Detect which cell encompasses the target text, then output its (X, Y) center coordinate. 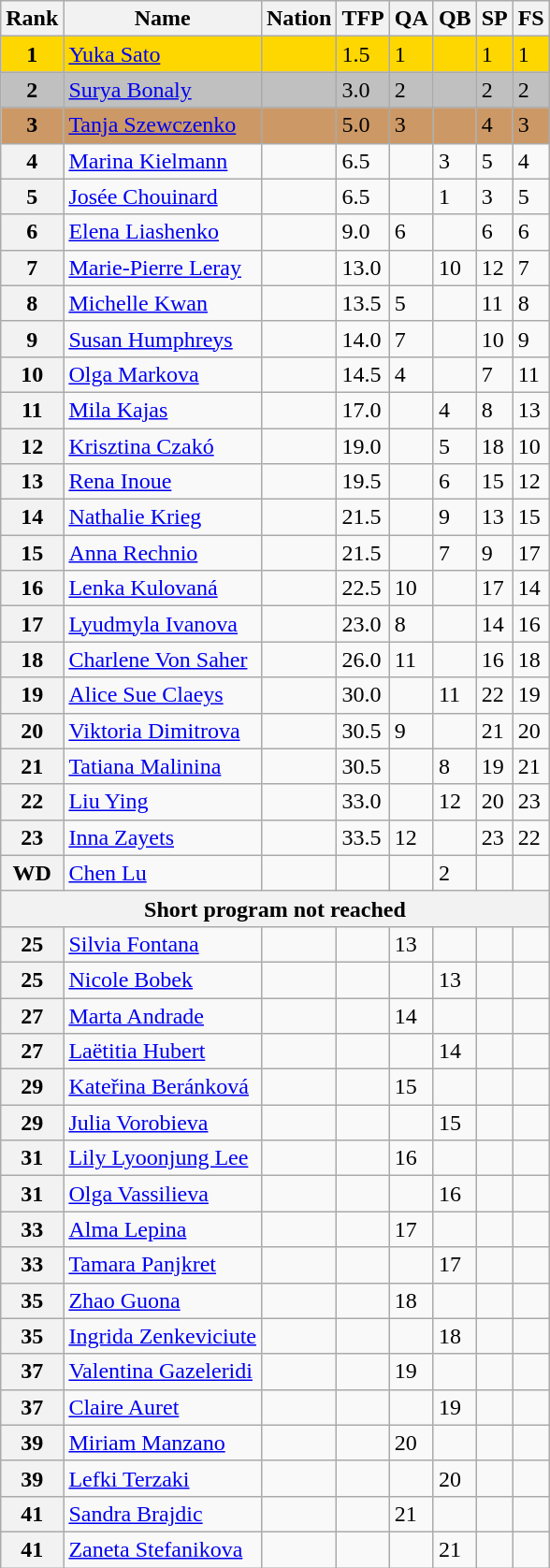
Lyudmyla Ivanova (163, 624)
Lily Lyoonjung Lee (163, 1158)
Charlene Von Saher (163, 660)
19.5 (363, 482)
14.5 (363, 374)
14.0 (363, 339)
Laëtitia Hubert (163, 1052)
Nicole Bobek (163, 980)
Viktoria Dimitrova (163, 731)
Name (163, 19)
Alma Lepina (163, 1229)
Marta Andrade (163, 1015)
Chen Lu (163, 873)
Zhao Guona (163, 1300)
Julia Vorobieva (163, 1123)
SP (494, 19)
QB (455, 19)
13.5 (363, 303)
Kateřina Beránková (163, 1087)
Mila Kajas (163, 410)
Nathalie Krieg (163, 517)
9.0 (363, 232)
Lenka Kulovaná (163, 588)
Rank (32, 19)
5.0 (363, 125)
QA (412, 19)
Miriam Manzano (163, 1443)
Sandra Brajdic (163, 1514)
Inna Zayets (163, 837)
Alice Sue Claeys (163, 695)
1.5 (363, 54)
Rena Inoue (163, 482)
Olga Markova (163, 374)
Valentina Gazeleridi (163, 1372)
Lefki Terzaki (163, 1478)
3.0 (363, 90)
Silvia Fontana (163, 944)
Liu Ying (163, 802)
Marina Kielmann (163, 161)
Claire Auret (163, 1407)
Michelle Kwan (163, 303)
Tanja Szewczenko (163, 125)
23.0 (363, 624)
WD (32, 873)
FS (531, 19)
Surya Bonaly (163, 90)
19.0 (363, 446)
TFP (363, 19)
Yuka Sato (163, 54)
Josée Chouinard (163, 196)
Nation (298, 19)
Short program not reached (275, 908)
26.0 (363, 660)
33.5 (363, 837)
Tatiana Malinina (163, 766)
33.0 (363, 802)
Elena Liashenko (163, 232)
22.5 (363, 588)
Anna Rechnio (163, 553)
Zaneta Stefanikova (163, 1549)
Marie-Pierre Leray (163, 268)
Krisztina Czakó (163, 446)
Tamara Panjkret (163, 1265)
Ingrida Zenkeviciute (163, 1336)
30.0 (363, 695)
Olga Vassilieva (163, 1194)
Susan Humphreys (163, 339)
13.0 (363, 268)
17.0 (363, 410)
